From the cell containing the given text, extract its center point as [x, y] coordinate. 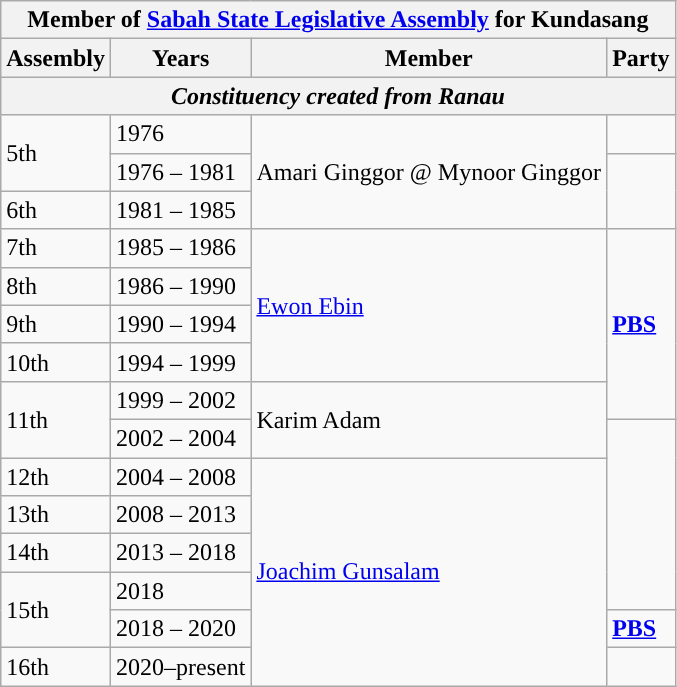
1994 – 1999 [180, 362]
Joachim Gunsalam [429, 572]
7th [56, 248]
1976 – 1981 [180, 172]
1976 [180, 134]
11th [56, 419]
Years [180, 58]
Member of Sabah State Legislative Assembly for Kundasang [338, 20]
10th [56, 362]
15th [56, 610]
5th [56, 153]
2020–present [180, 667]
2018 – 2020 [180, 629]
2008 – 2013 [180, 515]
2013 – 2018 [180, 553]
12th [56, 477]
1990 – 1994 [180, 324]
2002 – 2004 [180, 438]
2004 – 2008 [180, 477]
16th [56, 667]
1986 – 1990 [180, 286]
9th [56, 324]
2018 [180, 591]
Karim Adam [429, 419]
14th [56, 553]
Amari Ginggor @ Mynoor Ginggor [429, 172]
Member [429, 58]
Party [641, 58]
1985 – 1986 [180, 248]
1999 – 2002 [180, 400]
13th [56, 515]
Assembly [56, 58]
6th [56, 210]
8th [56, 286]
1981 – 1985 [180, 210]
Ewon Ebin [429, 305]
Constituency created from Ranau [338, 96]
